Search for the cell housing the specified text and yield its [x, y] center coordinate. 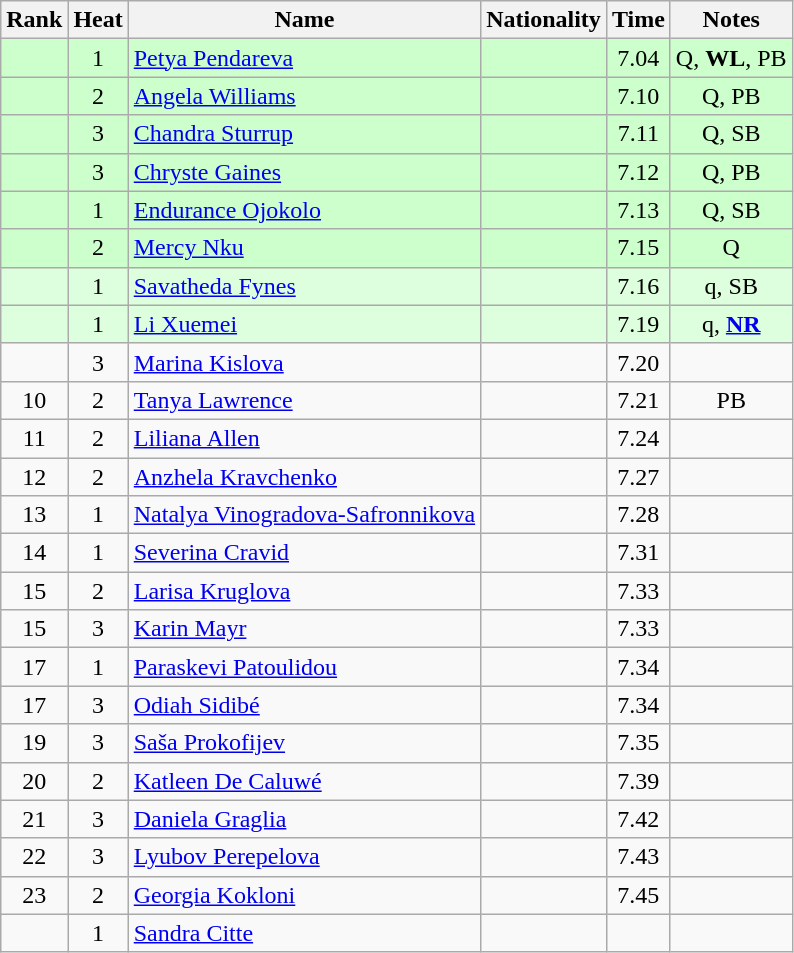
14 [34, 553]
q, NR [731, 324]
7.21 [638, 400]
22 [34, 857]
7.42 [638, 819]
21 [34, 819]
7.20 [638, 362]
Liliana Allen [304, 438]
7.13 [638, 210]
Savatheda Fynes [304, 286]
Daniela Graglia [304, 819]
7.19 [638, 324]
7.12 [638, 172]
20 [34, 781]
Saša Prokofijev [304, 743]
10 [34, 400]
Anzhela Kravchenko [304, 477]
Georgia Kokloni [304, 895]
7.31 [638, 553]
Rank [34, 20]
Mercy Nku [304, 248]
Severina Cravid [304, 553]
Petya Pendareva [304, 58]
Time [638, 20]
13 [34, 515]
Endurance Ojokolo [304, 210]
Q, WL, PB [731, 58]
Nationality [544, 20]
7.28 [638, 515]
7.10 [638, 96]
q, SB [731, 286]
7.04 [638, 58]
Li Xuemei [304, 324]
7.24 [638, 438]
Larisa Kruglova [304, 591]
23 [34, 895]
Chryste Gaines [304, 172]
7.43 [638, 857]
Sandra Citte [304, 933]
Chandra Sturrup [304, 134]
Tanya Lawrence [304, 400]
7.11 [638, 134]
7.39 [638, 781]
7.35 [638, 743]
Notes [731, 20]
Angela Williams [304, 96]
Natalya Vinogradova-Safronnikova [304, 515]
Karin Mayr [304, 629]
Katleen De Caluwé [304, 781]
Paraskevi Patoulidou [304, 667]
Marina Kislova [304, 362]
12 [34, 477]
11 [34, 438]
Odiah Sidibé [304, 705]
7.15 [638, 248]
Heat [98, 20]
Q [731, 248]
7.45 [638, 895]
19 [34, 743]
Lyubov Perepelova [304, 857]
Name [304, 20]
PB [731, 400]
7.16 [638, 286]
7.27 [638, 477]
